Pinpoint the cell where the given text exists, returning its [x, y] midpoint coordinate. 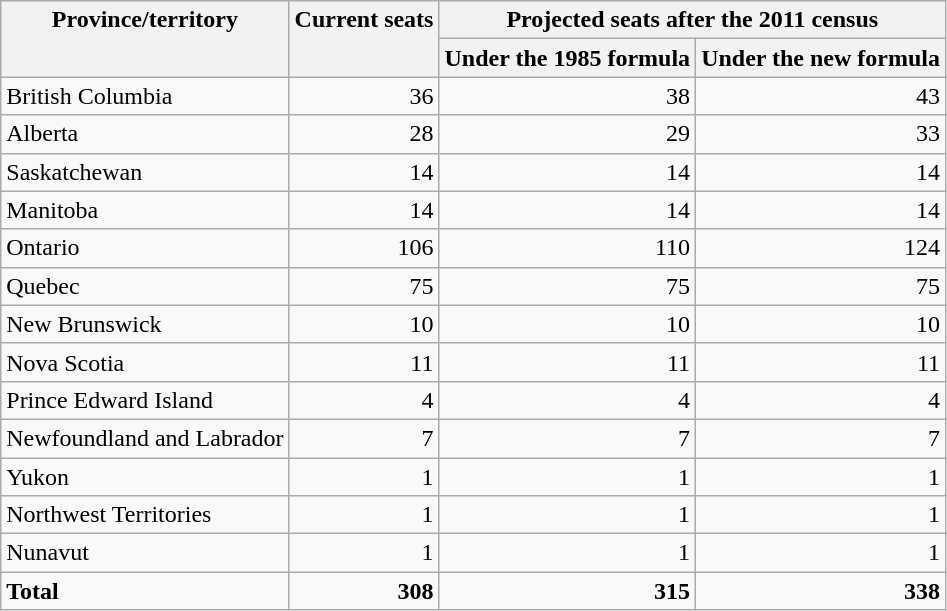
124 [821, 248]
Nova Scotia [145, 362]
Under the new formula [821, 58]
28 [364, 134]
New Brunswick [145, 324]
Newfoundland and Labrador [145, 438]
36 [364, 96]
110 [568, 248]
Manitoba [145, 210]
33 [821, 134]
338 [821, 591]
315 [568, 591]
British Columbia [145, 96]
Total [145, 591]
Prince Edward Island [145, 400]
308 [364, 591]
Quebec [145, 286]
Alberta [145, 134]
Projected seats after the 2011 census [692, 20]
106 [364, 248]
Saskatchewan [145, 172]
Province/territory [145, 39]
38 [568, 96]
Northwest Territories [145, 515]
Under the 1985 formula [568, 58]
Ontario [145, 248]
Nunavut [145, 553]
29 [568, 134]
43 [821, 96]
Current seats [364, 39]
Yukon [145, 477]
